For the text-containing cell, return its midpoint in (x, y) coordinate format. 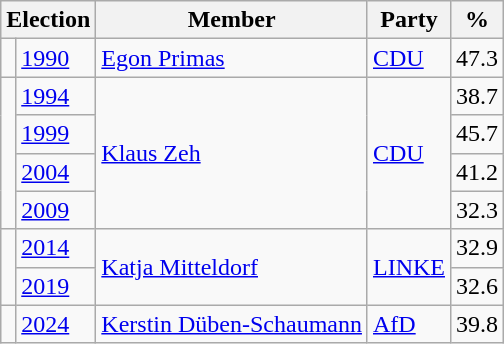
41.2 (478, 172)
Katja Mitteldorf (232, 267)
32.3 (478, 210)
Election (48, 20)
1994 (56, 96)
% (478, 20)
LINKE (408, 267)
Klaus Zeh (232, 153)
Party (408, 20)
1999 (56, 134)
32.9 (478, 248)
2024 (56, 324)
2009 (56, 210)
Egon Primas (232, 58)
1990 (56, 58)
AfD (408, 324)
39.8 (478, 324)
32.6 (478, 286)
2019 (56, 286)
Member (232, 20)
2014 (56, 248)
45.7 (478, 134)
47.3 (478, 58)
2004 (56, 172)
38.7 (478, 96)
Kerstin Düben-Schaumann (232, 324)
